Detect which cell encompasses the target text, then output its [x, y] center coordinate. 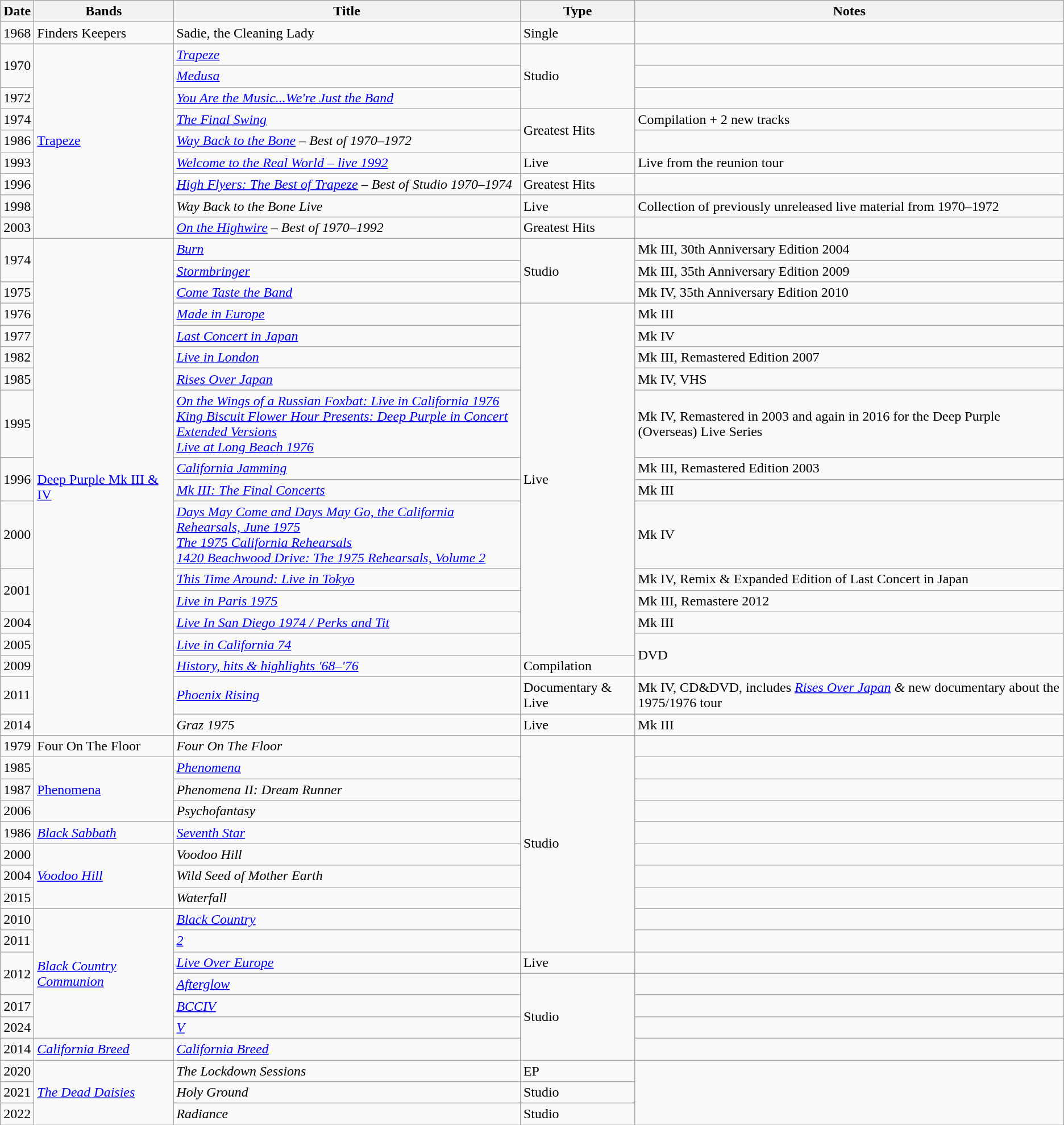
2017 [17, 1006]
Black Sabbath [103, 833]
Title [347, 11]
1976 [17, 314]
The Dead Daisies [103, 1092]
1995 [17, 424]
Bands [103, 11]
2003 [17, 227]
Days May Come and Days May Go, the California Rehearsals, June 1975The 1975 California Rehearsals1420 Beachwood Drive: The 1975 Rehearsals, Volume 2 [347, 534]
2010 [17, 919]
Collection of previously unreleased live material from 1970–1972 [849, 206]
Notes [849, 11]
Compilation + 2 new tracks [849, 119]
Stormbringer [347, 271]
V [347, 1027]
Medusa [347, 76]
2022 [17, 1114]
Last Concert in Japan [347, 336]
Way Back to the Bone Live [347, 206]
1993 [17, 163]
1975 [17, 293]
Holy Ground [347, 1093]
Mk IV, Remix & Expanded Edition of Last Concert in Japan [849, 579]
Rises Over Japan [347, 379]
Live in London [347, 358]
Waterfall [347, 898]
1970 [17, 65]
On the Highwire – Best of 1970–1992 [347, 227]
2001 [17, 590]
1977 [17, 336]
Mk III, Remastered Edition 2007 [849, 358]
History, hits & highlights '68–'76 [347, 666]
2005 [17, 644]
1982 [17, 358]
2006 [17, 811]
Live in Paris 1975 [347, 601]
Radiance [347, 1114]
You Are the Music...We're Just the Band [347, 98]
This Time Around: Live in Tokyo [347, 579]
Finders Keepers [103, 33]
1998 [17, 206]
BCCIV [347, 1006]
2015 [17, 898]
Mk III, Remastere 2012 [849, 601]
High Flyers: The Best of Trapeze – Best of Studio 1970–1974 [347, 184]
1968 [17, 33]
Deep Purple Mk III & IV [103, 487]
Live Over Europe [347, 962]
Made in Europe [347, 314]
2021 [17, 1093]
Live in California 74 [347, 644]
Psychofantasy [347, 811]
Type [577, 11]
Way Back to the Bone – Best of 1970–1972 [347, 141]
Mk IV, Remastered in 2003 and again in 2016 for the Deep Purple (Overseas) Live Series [849, 424]
Mk III, 30th Anniversary Edition 2004 [849, 249]
California Jamming [347, 468]
2012 [17, 973]
Mk IV, CD&DVD, includes Rises Over Japan & new documentary about the 1975/1976 tour [849, 695]
Mk IV, 35th Anniversary Edition 2010 [849, 293]
The Lockdown Sessions [347, 1070]
Graz 1975 [347, 725]
EP [577, 1070]
Seventh Star [347, 833]
Mk IV, VHS [849, 379]
The Final Swing [347, 119]
Date [17, 11]
2020 [17, 1070]
2024 [17, 1027]
Mk III, 35th Anniversary Edition 2009 [849, 271]
Welcome to the Real World – live 1992 [347, 163]
Black Country [347, 919]
DVD [849, 655]
Live from the reunion tour [849, 163]
Compilation [577, 666]
1987 [17, 790]
Wild Seed of Mother Earth [347, 876]
Mk III, Remastered Edition 2003 [849, 468]
Phenomena II: Dream Runner [347, 790]
Burn [347, 249]
2 [347, 941]
Live In San Diego 1974 / Perks and Tit [347, 622]
Phoenix Rising [347, 695]
1979 [17, 746]
Sadie, the Cleaning Lady [347, 33]
Black Country Communion [103, 973]
2009 [17, 666]
Afterglow [347, 984]
Come Taste the Band [347, 293]
Single [577, 33]
Mk III: The Final Concerts [347, 490]
Documentary & Live [577, 695]
1972 [17, 98]
